From the cell containing the given text, extract its center point as (x, y) coordinate. 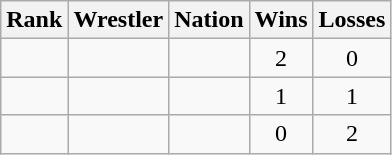
Wrestler (118, 20)
Rank (34, 20)
Nation (209, 20)
Losses (352, 20)
Wins (281, 20)
